Capture the cell that displays the provided text and extract its (x, y) central coordinate. 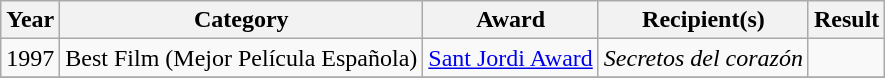
1997 (30, 58)
Category (242, 20)
Result (846, 20)
Secretos del corazón (703, 58)
Sant Jordi Award (511, 58)
Award (511, 20)
Recipient(s) (703, 20)
Year (30, 20)
Best Film (Mejor Película Española) (242, 58)
